Identify which cell holds the provided text, then report its [X, Y] central coordinate. 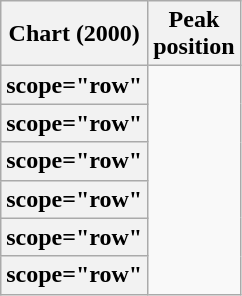
Chart (2000) [74, 34]
Peakposition [194, 34]
